Scan for the cell matching the given text and deliver its (x, y) coordinate at center. 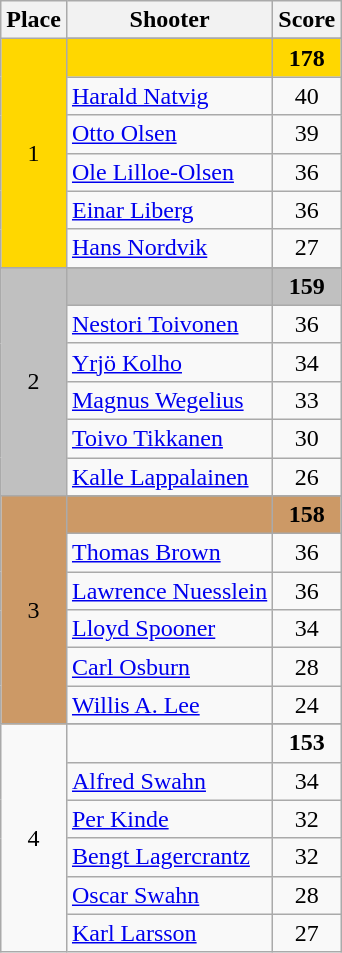
Magnus Wegelius (169, 400)
Ole Lilloe-Olsen (169, 172)
Einar Liberg (169, 210)
39 (307, 134)
Per Kinde (169, 819)
30 (307, 438)
1 (34, 153)
Karl Larsson (169, 933)
Carl Osburn (169, 667)
Oscar Swahn (169, 895)
Bengt Lagercrantz (169, 857)
24 (307, 705)
Shooter (169, 20)
26 (307, 477)
Toivo Tikkanen (169, 438)
Place (34, 20)
40 (307, 96)
Harald Natvig (169, 96)
33 (307, 400)
Thomas Brown (169, 553)
Lawrence Nuesslein (169, 591)
153 (307, 743)
Alfred Swahn (169, 781)
2 (34, 381)
Nestori Toivonen (169, 324)
158 (307, 515)
159 (307, 286)
3 (34, 610)
Score (307, 20)
178 (307, 58)
Lloyd Spooner (169, 629)
Willis A. Lee (169, 705)
4 (34, 838)
Yrjö Kolho (169, 362)
Hans Nordvik (169, 248)
Otto Olsen (169, 134)
Kalle Lappalainen (169, 477)
